For the text-containing cell, return its midpoint in (X, Y) coordinate format. 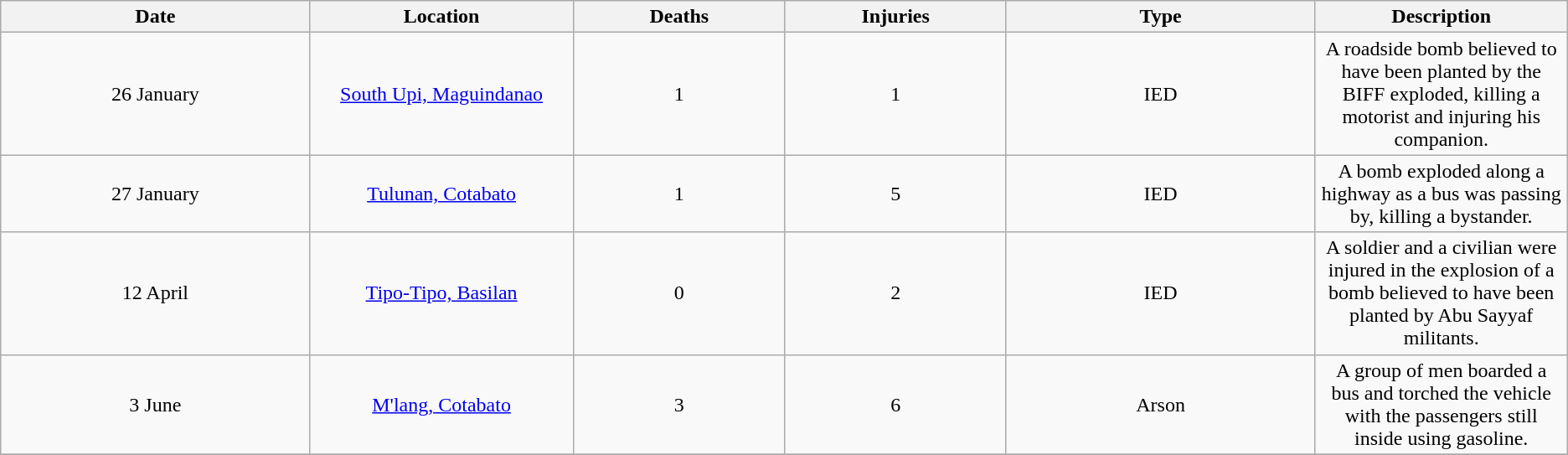
A bomb exploded along a highway as a bus was passing by, killing a bystander. (1441, 194)
6 (895, 404)
Description (1441, 17)
0 (678, 293)
A roadside bomb believed to have been planted by the BIFF exploded, killing a motorist and injuring his companion. (1441, 94)
5 (895, 194)
Injuries (895, 17)
Date (156, 17)
A soldier and a civilian were injured in the explosion of a bomb believed to have been planted by Abu Sayyaf militants. (1441, 293)
Type (1161, 17)
Tulunan, Cotabato (441, 194)
3 (678, 404)
Location (441, 17)
27 January (156, 194)
26 January (156, 94)
Tipo-Tipo, Basilan (441, 293)
Arson (1161, 404)
A group of men boarded a bus and torched the vehicle with the passengers still inside using gasoline. (1441, 404)
South Upi, Maguindanao (441, 94)
3 June (156, 404)
M'lang, Cotabato (441, 404)
12 April (156, 293)
2 (895, 293)
Deaths (678, 17)
